Extract the [x, y] coordinate from the center of the cell holding the provided text.  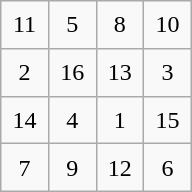
2 [25, 72]
3 [168, 72]
14 [25, 120]
10 [168, 25]
12 [120, 168]
15 [168, 120]
5 [72, 25]
7 [25, 168]
13 [120, 72]
11 [25, 25]
6 [168, 168]
8 [120, 25]
16 [72, 72]
9 [72, 168]
4 [72, 120]
1 [120, 120]
